Determine the (x, y) coordinate at the center of the cell enclosing the given text.  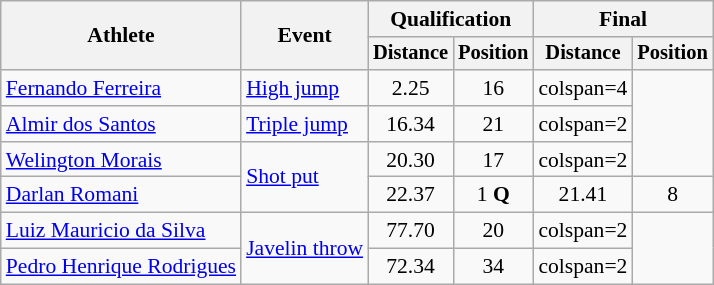
17 (493, 160)
8 (672, 195)
colspan=4 (582, 88)
Qualification (450, 19)
22.37 (410, 195)
2.25 (410, 88)
21 (493, 124)
34 (493, 267)
Final (622, 19)
1 Q (493, 195)
Athlete (121, 36)
20 (493, 231)
20.30 (410, 160)
Fernando Ferreira (121, 88)
16 (493, 88)
Triple jump (304, 124)
16.34 (410, 124)
Darlan Romani (121, 195)
Shot put (304, 178)
72.34 (410, 267)
Luiz Mauricio da Silva (121, 231)
Event (304, 36)
Pedro Henrique Rodrigues (121, 267)
21.41 (582, 195)
Almir dos Santos (121, 124)
Javelin throw (304, 248)
77.70 (410, 231)
High jump (304, 88)
Welington Morais (121, 160)
